Output the (x, y) coordinate of the center of the cell containing the given text.  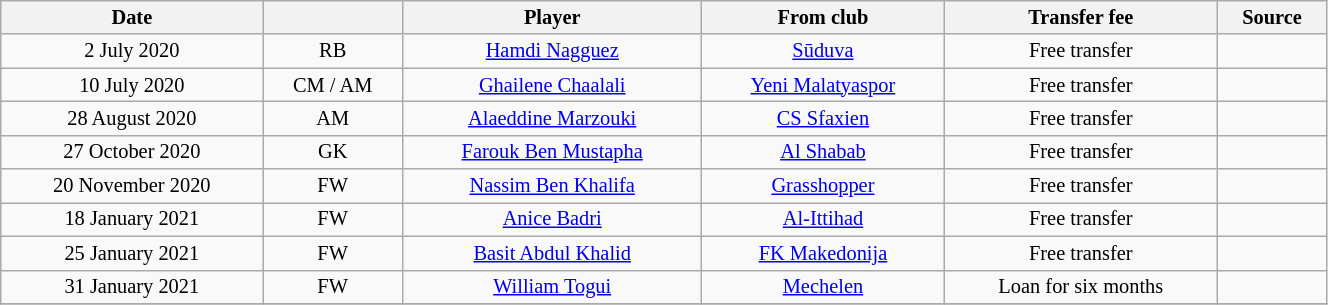
10 July 2020 (132, 85)
Alaeddine Marzouki (552, 118)
Al Shabab (823, 152)
CM / AM (333, 85)
Farouk Ben Mustapha (552, 152)
AM (333, 118)
Yeni Malatyaspor (823, 85)
Loan for six months (1081, 287)
Grasshopper (823, 186)
Player (552, 17)
FK Makedonija (823, 253)
28 August 2020 (132, 118)
GK (333, 152)
Source (1272, 17)
18 January 2021 (132, 219)
William Togui (552, 287)
Ghailene Chaalali (552, 85)
From club (823, 17)
Al-Ittihad (823, 219)
20 November 2020 (132, 186)
Sūduva (823, 51)
Hamdi Nagguez (552, 51)
Date (132, 17)
Mechelen (823, 287)
CS Sfaxien (823, 118)
27 October 2020 (132, 152)
Anice Badri (552, 219)
2 July 2020 (132, 51)
25 January 2021 (132, 253)
Nassim Ben Khalifa (552, 186)
Basit Abdul Khalid (552, 253)
Transfer fee (1081, 17)
RB (333, 51)
31 January 2021 (132, 287)
